Return (X, Y) of the center of cell containing provided text 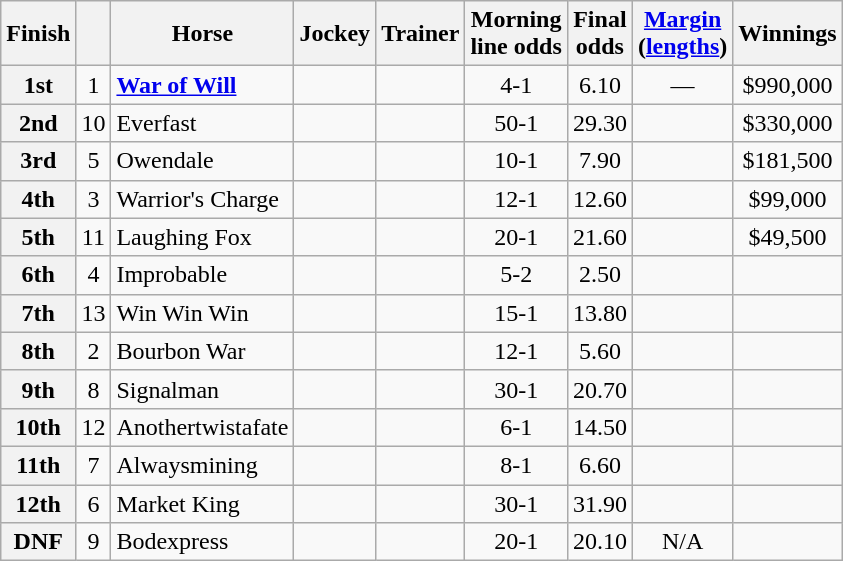
2 (94, 351)
Win Win Win (202, 313)
4th (38, 199)
3 (94, 199)
12th (38, 503)
War of Will (202, 85)
Morningline odds (516, 34)
1 (94, 85)
20.70 (600, 389)
8-1 (516, 465)
2.50 (600, 275)
5-2 (516, 275)
10-1 (516, 161)
N/A (682, 542)
$49,500 (788, 237)
5th (38, 237)
8 (94, 389)
DNF (38, 542)
21.60 (600, 237)
6 (94, 503)
2nd (38, 123)
11 (94, 237)
Signalman (202, 389)
6th (38, 275)
Warrior's Charge (202, 199)
Alwaysmining (202, 465)
7th (38, 313)
10 (94, 123)
11th (38, 465)
29.30 (600, 123)
Winnings (788, 34)
Margin(lengths) (682, 34)
Bourbon War (202, 351)
6-1 (516, 427)
1st (38, 85)
Bodexpress (202, 542)
12 (94, 427)
7 (94, 465)
15-1 (516, 313)
Finish (38, 34)
Horse (202, 34)
$330,000 (788, 123)
13.80 (600, 313)
6.60 (600, 465)
Finalodds (600, 34)
12.60 (600, 199)
3rd (38, 161)
8th (38, 351)
50-1 (516, 123)
13 (94, 313)
31.90 (600, 503)
Market King (202, 503)
14.50 (600, 427)
Laughing Fox (202, 237)
9 (94, 542)
5.60 (600, 351)
Everfast (202, 123)
— (682, 85)
4 (94, 275)
7.90 (600, 161)
$181,500 (788, 161)
5 (94, 161)
Jockey (335, 34)
$990,000 (788, 85)
Owendale (202, 161)
10th (38, 427)
9th (38, 389)
$99,000 (788, 199)
Trainer (420, 34)
20.10 (600, 542)
Anothertwistafate (202, 427)
4-1 (516, 85)
Improbable (202, 275)
6.10 (600, 85)
